Scan for the cell matching the given text and deliver its [X, Y] coordinate at center. 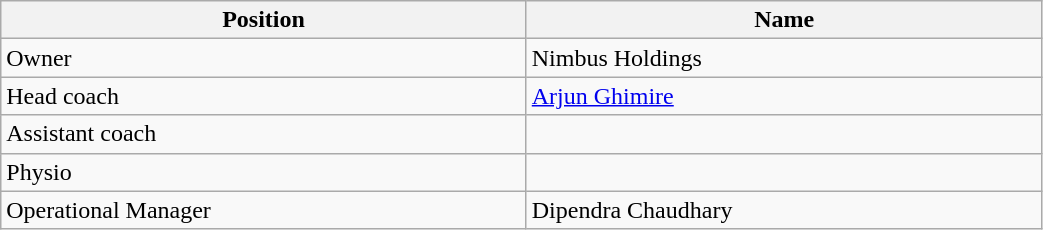
Physio [264, 172]
Assistant coach [264, 134]
Arjun Ghimire [784, 96]
Owner [264, 58]
Nimbus Holdings [784, 58]
Operational Manager [264, 210]
Head coach [264, 96]
Name [784, 20]
Position [264, 20]
Dipendra Chaudhary [784, 210]
